Locate the cell with the specified text and output its [x, y] center coordinate. 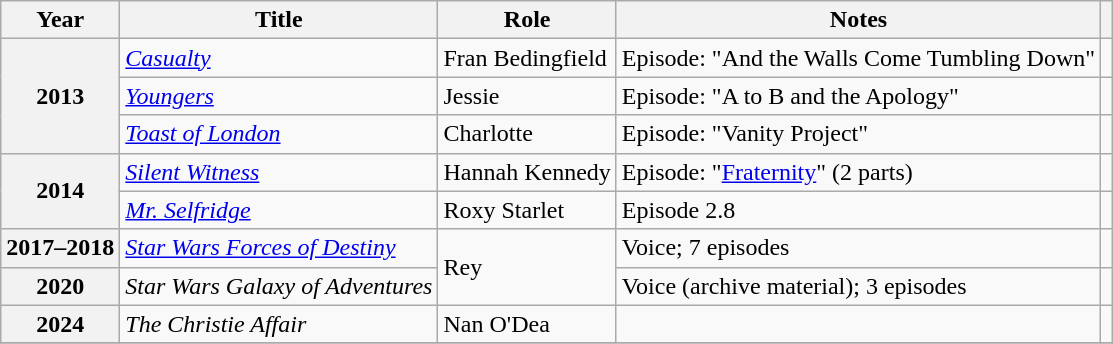
Casualty [279, 58]
Voice (archive material); 3 episodes [858, 286]
Charlotte [527, 134]
2014 [60, 191]
2020 [60, 286]
2013 [60, 96]
Title [279, 20]
Voice; 7 episodes [858, 248]
Year [60, 20]
Star Wars Forces of Destiny [279, 248]
The Christie Affair [279, 324]
Silent Witness [279, 172]
Episode: "Vanity Project" [858, 134]
Hannah Kennedy [527, 172]
Mr. Selfridge [279, 210]
Episode 2.8 [858, 210]
2024 [60, 324]
Star Wars Galaxy of Adventures [279, 286]
Episode: "And the Walls Come Tumbling Down" [858, 58]
Episode: "Fraternity" (2 parts) [858, 172]
Roxy Starlet [527, 210]
2017–2018 [60, 248]
Notes [858, 20]
Fran Bedingfield [527, 58]
Youngers [279, 96]
Episode: "A to B and the Apology" [858, 96]
Role [527, 20]
Toast of London [279, 134]
Rey [527, 267]
Jessie [527, 96]
Nan O'Dea [527, 324]
